Capture the cell that displays the provided text and extract its [x, y] central coordinate. 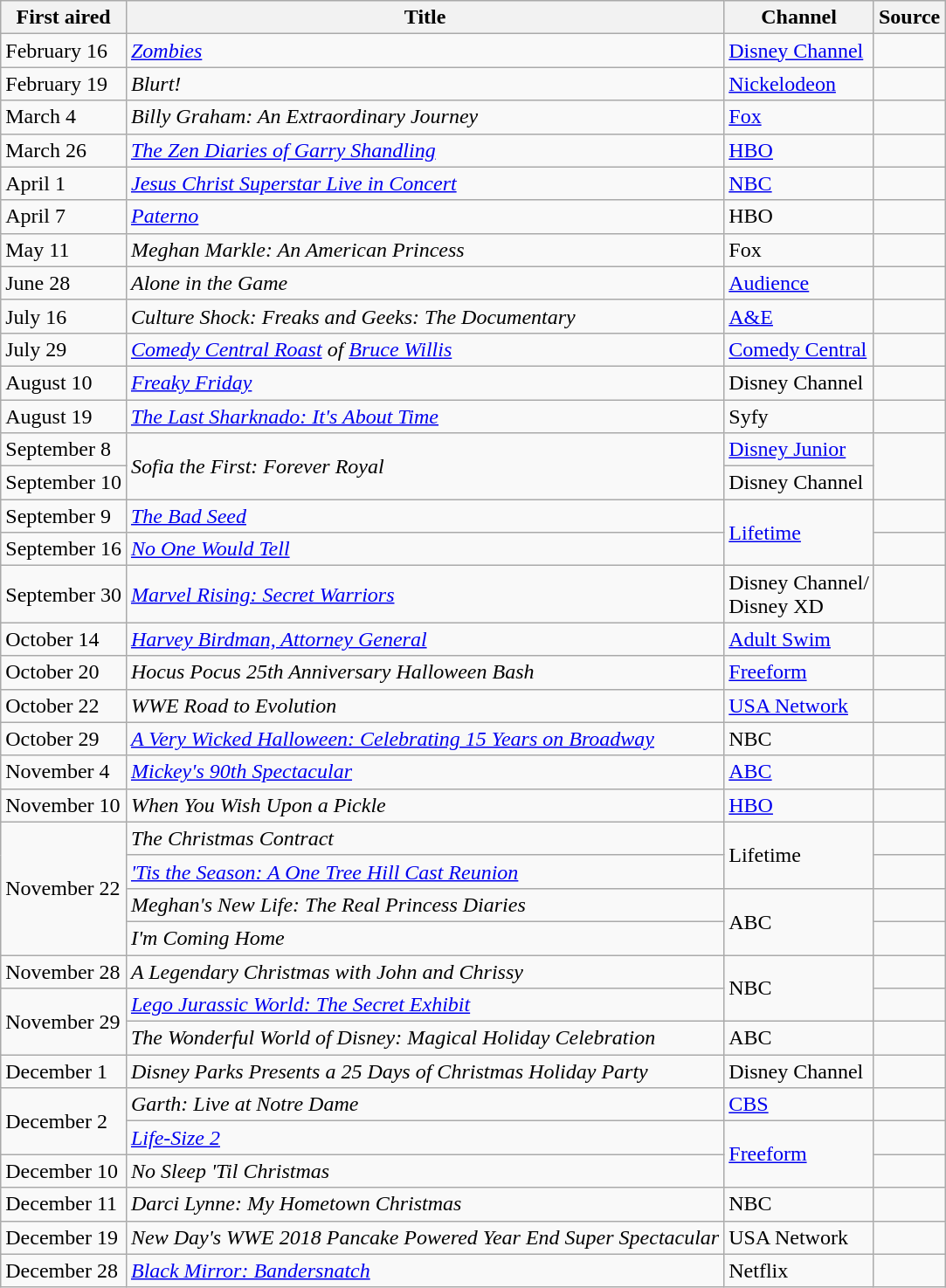
December 28 [64, 1271]
No One Would Tell [425, 549]
Adult Swim [799, 639]
Marvel Rising: Secret Warriors [425, 594]
The Last Sharknado: It's About Time [425, 417]
Life-Size 2 [425, 1138]
October 29 [64, 739]
When You Wish Upon a Pickle [425, 805]
First aired [64, 17]
Paterno [425, 217]
Zombies [425, 51]
Culture Shock: Freaks and Geeks: The Documentary [425, 316]
December 10 [64, 1171]
Disney Parks Presents a 25 Days of Christmas Holiday Party [425, 1071]
December 2 [64, 1121]
Nickelodeon [799, 84]
September 30 [64, 594]
Meghan's New Life: The Real Princess Diaries [425, 905]
New Day's WWE 2018 Pancake Powered Year End Super Spectacular [425, 1237]
Channel [799, 17]
Billy Graham: An Extraordinary Journey [425, 117]
Sofia the First: Forever Royal [425, 466]
October 14 [64, 639]
The Bad Seed [425, 516]
'Tis the Season: A One Tree Hill Cast Reunion [425, 871]
December 11 [64, 1204]
September 10 [64, 483]
November 4 [64, 772]
Netflix [799, 1271]
September 8 [64, 450]
Title [425, 17]
February 16 [64, 51]
Source [908, 17]
Darci Lynne: My Hometown Christmas [425, 1204]
February 19 [64, 84]
Black Mirror: Bandersnatch [425, 1271]
Mickey's 90th Spectacular [425, 772]
Audience [799, 283]
Garth: Live at Notre Dame [425, 1105]
I'm Coming Home [425, 938]
December 19 [64, 1237]
July 29 [64, 349]
Freaky Friday [425, 382]
Alone in the Game [425, 283]
October 20 [64, 672]
No Sleep 'Til Christmas [425, 1171]
CBS [799, 1105]
November 22 [64, 888]
September 16 [64, 549]
Comedy Central [799, 349]
July 16 [64, 316]
The Wonderful World of Disney: Magical Holiday Celebration [425, 1038]
Comedy Central Roast of Bruce Willis [425, 349]
November 28 [64, 972]
A Very Wicked Halloween: Celebrating 15 Years on Broadway [425, 739]
A Legendary Christmas with John and Chrissy [425, 972]
Jesus Christ Superstar Live in Concert [425, 183]
August 10 [64, 382]
December 1 [64, 1071]
WWE Road to Evolution [425, 706]
Hocus Pocus 25th Anniversary Halloween Bash [425, 672]
Syfy [799, 417]
May 11 [64, 250]
Disney Junior [799, 450]
A&E [799, 316]
March 4 [64, 117]
Harvey Birdman, Attorney General [425, 639]
Blurt! [425, 84]
September 9 [64, 516]
April 1 [64, 183]
The Christmas Contract [425, 838]
October 22 [64, 706]
November 10 [64, 805]
March 26 [64, 150]
Lego Jurassic World: The Secret Exhibit [425, 1005]
November 29 [64, 1022]
August 19 [64, 417]
June 28 [64, 283]
Meghan Markle: An American Princess [425, 250]
April 7 [64, 217]
Disney Channel/Disney XD [799, 594]
The Zen Diaries of Garry Shandling [425, 150]
